From the cell containing the given text, extract its center point as (X, Y) coordinate. 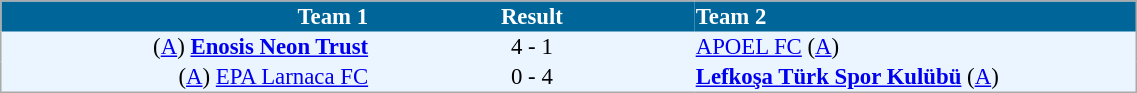
Team 2 (916, 16)
Team 1 (186, 16)
Result (532, 16)
(A) Enosis Neon Trust (186, 47)
(A) EPA Larnaca FC (186, 77)
Lefkoşa Türk Spor Kulübü (A) (916, 77)
APOEL FC (A) (916, 47)
4 - 1 (532, 47)
0 - 4 (532, 77)
